Capture the cell that displays the provided text and extract its [x, y] central coordinate. 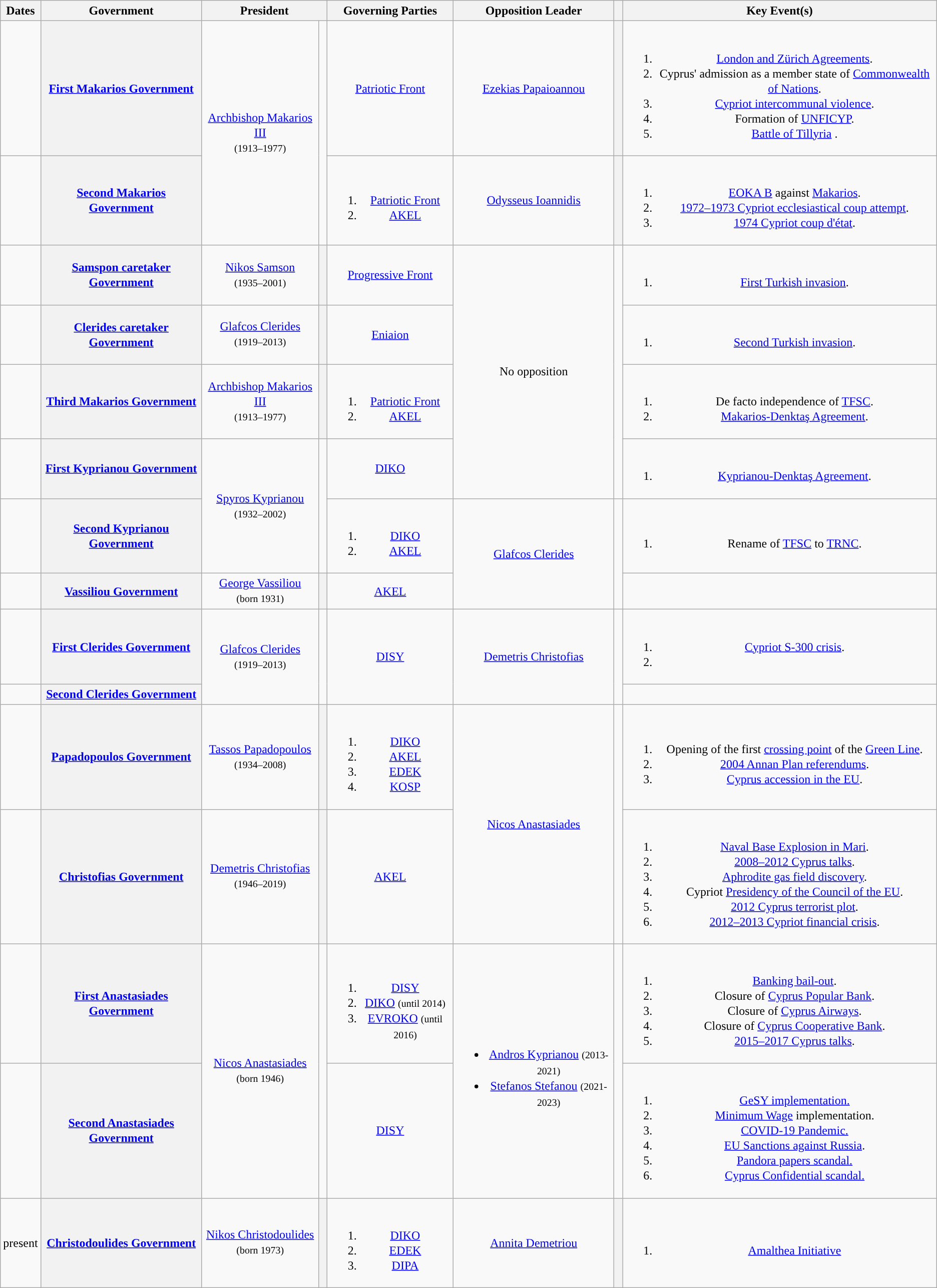
Glafcos Clerides [534, 554]
George Vassiliou(born 1931) [260, 591]
Annita Demetriou [534, 1243]
Progressive Front [390, 275]
EOKA B against Makarios.1972–1973 Cypriot ecclesiastical coup attempt.1974 Cypriot coup d'état. [780, 200]
Spyros Kyprianou(1932–2002) [260, 506]
Rename of TFSC to TRNC. [780, 535]
No opposition [534, 372]
Vassiliou Government [121, 591]
DIKO [390, 468]
Christodoulides Government [121, 1243]
Opening of the first crossing point of the Green Line.2004 Annan Plan referendums.Cyprus accession in the EU. [780, 757]
Kyprianou-Denktaş Agreement. [780, 468]
Government [121, 11]
First Anastasiades Government [121, 1004]
Ezekias Papaioannou [534, 88]
Nikos Christodoulides(born 1973) [260, 1243]
DIKOEDEKDIPA [390, 1243]
DISYDIKO (until 2014)EVROKO (until 2016) [390, 1004]
Opposition Leader [534, 11]
Patriotic Front [390, 88]
Eniaion [390, 334]
Key Event(s) [780, 11]
Demetris Christofias(1946–2019) [260, 877]
present [21, 1243]
Demetris Christofias [534, 657]
First Turkish invasion. [780, 275]
DIKOAKELEDEKKOSP [390, 757]
Nicos Anastasiades(born 1946) [260, 1071]
First Kyprianou Government [121, 468]
Andros Kyprianou (2013-2021)Stefanos Stefanou (2021-2023) [534, 1071]
Dates [21, 11]
Odysseus Ioannidis [534, 200]
Nikos Samson(1935–2001) [260, 275]
Second Kyprianou Government [121, 535]
Second Anastasiades Government [121, 1131]
DIKOAKEL [390, 535]
President [264, 11]
Clerides caretaker Government [121, 334]
Samspon caretaker Government [121, 275]
First Clerides Government [121, 647]
Amalthea Initiative [780, 1243]
First Makarios Government [121, 88]
Cypriot S-300 crisis. [780, 647]
Third Makarios Government [121, 401]
Banking bail-out.Closure of Cyprus Popular Bank.Closure of Cyprus Airways.Closure of Cyprus Cooperative Bank.2015–2017 Cyprus talks. [780, 1004]
Nicos Anastasiades [534, 824]
Papadopoulos Government [121, 757]
Tassos Papadopoulos(1934–2008) [260, 757]
Second Clerides Government [121, 695]
GeSY implementation.Minimum Wage implementation.COVID-19 Pandemic.EU Sanctions against Russia.Pandora papers scandal.Cyprus Confidential scandal. [780, 1131]
Second Makarios Government [121, 200]
De facto independence of TFSC.Makarios-Denktaş Agreement. [780, 401]
Christofias Government [121, 877]
Second Turkish invasion. [780, 334]
Governing Parties [390, 11]
